Return [X, Y] of the center of cell containing provided text 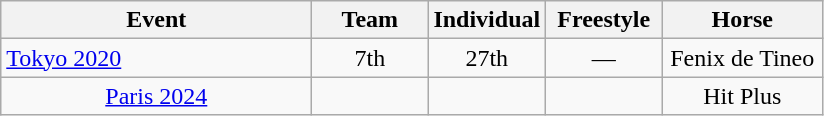
27th [487, 58]
Fenix de Tineo [742, 58]
7th [370, 58]
Horse [742, 20]
Hit Plus [742, 96]
Individual [487, 20]
Team [370, 20]
Freestyle [604, 20]
— [604, 58]
Tokyo 2020 [156, 58]
Paris 2024 [156, 96]
Event [156, 20]
